Identify which cell holds the provided text, then report its (x, y) central coordinate. 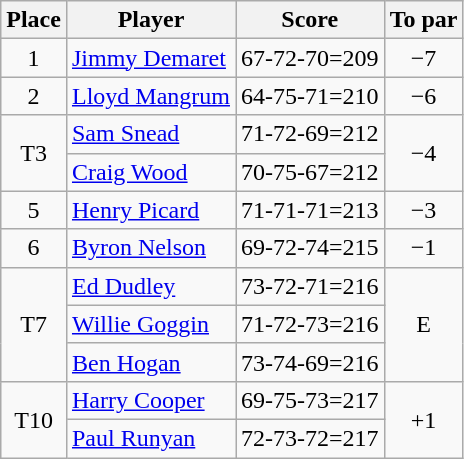
2 (34, 96)
Craig Wood (150, 172)
−6 (424, 96)
72-73-72=217 (310, 438)
73-72-71=216 (310, 286)
71-72-69=212 (310, 134)
Paul Runyan (150, 438)
Sam Snead (150, 134)
Ben Hogan (150, 362)
Byron Nelson (150, 248)
T3 (34, 153)
Ed Dudley (150, 286)
−4 (424, 153)
Player (150, 20)
Harry Cooper (150, 400)
To par (424, 20)
T7 (34, 324)
69-72-74=215 (310, 248)
Jimmy Demaret (150, 58)
5 (34, 210)
−7 (424, 58)
−1 (424, 248)
67-72-70=209 (310, 58)
64-75-71=210 (310, 96)
Willie Goggin (150, 324)
69-75-73=217 (310, 400)
71-71-71=213 (310, 210)
−3 (424, 210)
Lloyd Mangrum (150, 96)
Henry Picard (150, 210)
1 (34, 58)
6 (34, 248)
Place (34, 20)
73-74-69=216 (310, 362)
Score (310, 20)
+1 (424, 419)
E (424, 324)
70-75-67=212 (310, 172)
T10 (34, 419)
71-72-73=216 (310, 324)
